Scan for the cell matching the given text and deliver its (x, y) coordinate at center. 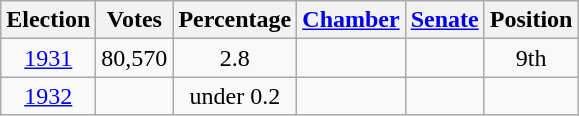
under 0.2 (235, 96)
Election (48, 20)
1932 (48, 96)
1931 (48, 58)
80,570 (134, 58)
Chamber (351, 20)
2.8 (235, 58)
9th (531, 58)
Position (531, 20)
Senate (444, 20)
Votes (134, 20)
Percentage (235, 20)
